Provide the (X, Y) coordinate of the cell's center where the given text is located.  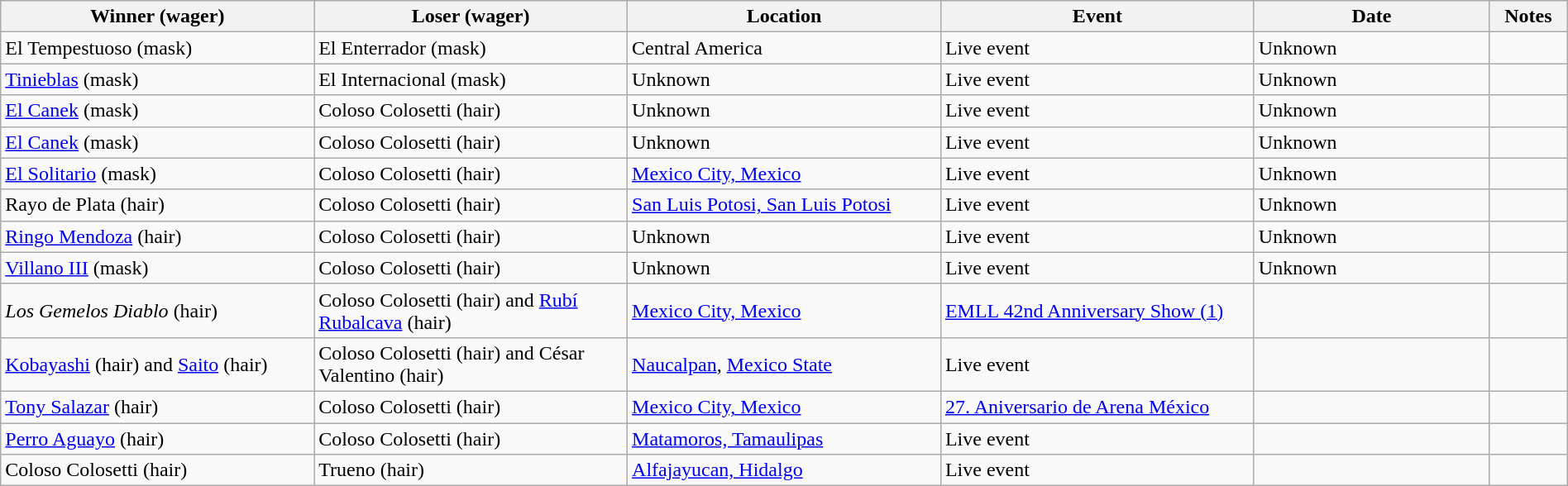
El Enterrador (mask) (471, 48)
Coloso Colosetti (hair) and César Valentino (hair) (471, 364)
Tinieblas (mask) (157, 79)
Event (1097, 17)
Kobayashi (hair) and Saito (hair) (157, 364)
Location (784, 17)
Naucalpan, Mexico State (784, 364)
Ringo Mendoza (hair) (157, 236)
Matamoros, Tamaulipas (784, 439)
27. Aniversario de Arena México (1097, 407)
Los Gemelos Diablo (hair) (157, 311)
El Tempestuoso (mask) (157, 48)
Trueno (hair) (471, 470)
San Luis Potosi, San Luis Potosi (784, 205)
Coloso Colosetti (hair) and Rubí Rubalcava (hair) (471, 311)
Central America (784, 48)
Alfajayucan, Hidalgo (784, 470)
Notes (1528, 17)
Tony Salazar (hair) (157, 407)
EMLL 42nd Anniversary Show (1) (1097, 311)
Date (1371, 17)
Villano III (mask) (157, 268)
Rayo de Plata (hair) (157, 205)
El Solitario (mask) (157, 174)
Loser (wager) (471, 17)
Perro Aguayo (hair) (157, 439)
El Internacional (mask) (471, 79)
Winner (wager) (157, 17)
